Detect which cell encompasses the target text, then output its (x, y) center coordinate. 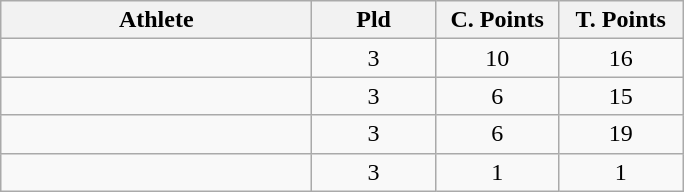
16 (621, 58)
C. Points (497, 20)
Pld (374, 20)
19 (621, 134)
15 (621, 96)
Athlete (156, 20)
10 (497, 58)
T. Points (621, 20)
